Scan for the cell matching the given text and deliver its [X, Y] coordinate at center. 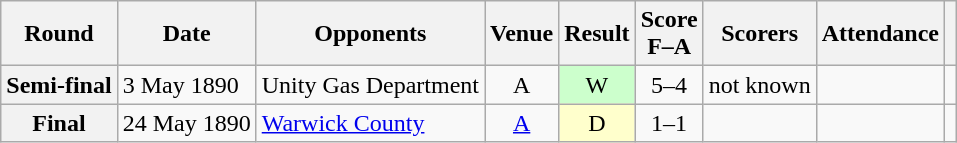
Venue [522, 34]
not known [760, 85]
D [597, 123]
Round [59, 34]
5–4 [669, 85]
Attendance [880, 34]
Warwick County [370, 123]
ScoreF–A [669, 34]
Semi-final [59, 85]
24 May 1890 [186, 123]
Scorers [760, 34]
Result [597, 34]
Unity Gas Department [370, 85]
3 May 1890 [186, 85]
Opponents [370, 34]
Date [186, 34]
1–1 [669, 123]
W [597, 85]
Final [59, 123]
